Return [X, Y] of the center of cell containing provided text 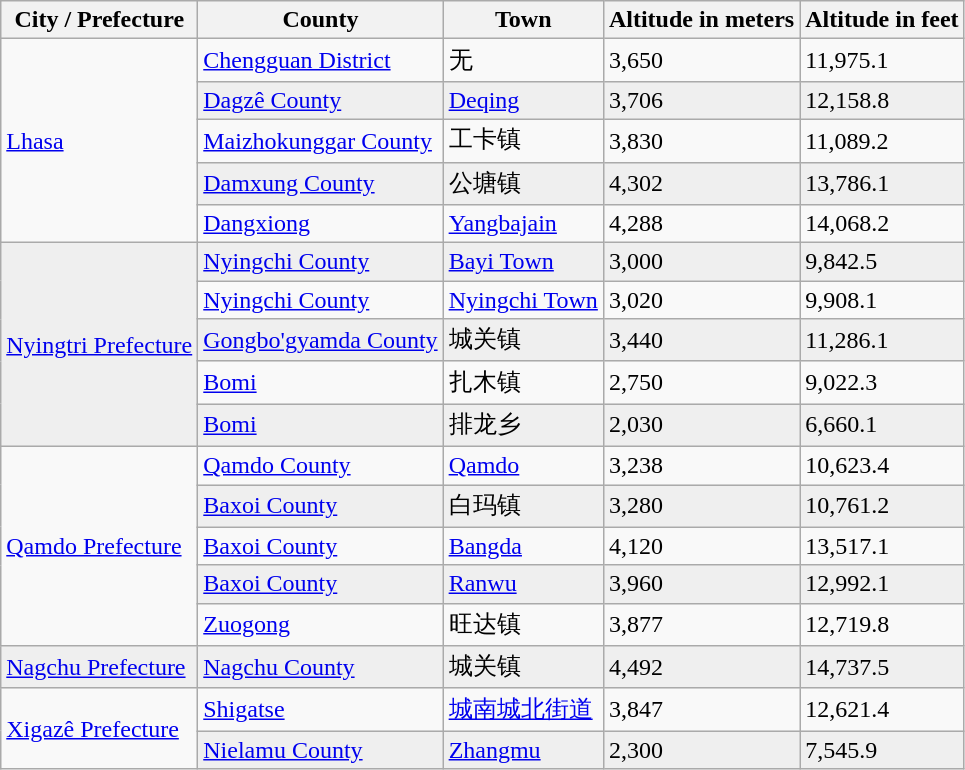
12,719.8 [882, 624]
13,786.1 [882, 184]
11,089.2 [882, 140]
6,660.1 [882, 426]
Chengguan District [320, 60]
3,650 [701, 60]
排龙乡 [523, 426]
Town [523, 20]
3,000 [701, 262]
3,877 [701, 624]
County [320, 20]
3,440 [701, 340]
10,761.2 [882, 506]
工卡镇 [523, 140]
2,750 [701, 382]
Nyingchi Town [523, 300]
Deqing [523, 100]
3,847 [701, 710]
Gongbo'gyamda County [320, 340]
3,960 [701, 584]
Ranwu [523, 584]
Zhangmu [523, 750]
Dangxiong [320, 224]
Altitude in feet [882, 20]
14,068.2 [882, 224]
11,286.1 [882, 340]
白玛镇 [523, 506]
城南城北街道 [523, 710]
9,908.1 [882, 300]
3,280 [701, 506]
Nagchu County [320, 668]
4,302 [701, 184]
Qamdo [523, 465]
9,842.5 [882, 262]
Nagchu Prefecture [100, 668]
3,830 [701, 140]
3,020 [701, 300]
Maizhokunggar County [320, 140]
9,022.3 [882, 382]
公塘镇 [523, 184]
Lhasa [100, 141]
14,737.5 [882, 668]
Zuogong [320, 624]
12,158.8 [882, 100]
2,300 [701, 750]
扎木镇 [523, 382]
Qamdo Prefecture [100, 546]
Nielamu County [320, 750]
City / Prefecture [100, 20]
Qamdo County [320, 465]
Bayi Town [523, 262]
12,992.1 [882, 584]
3,706 [701, 100]
Damxung County [320, 184]
4,288 [701, 224]
Xigazê Prefecture [100, 728]
Shigatse [320, 710]
2,030 [701, 426]
Dagzê County [320, 100]
Altitude in meters [701, 20]
Nyingtri Prefecture [100, 345]
7,545.9 [882, 750]
4,120 [701, 546]
旺达镇 [523, 624]
12,621.4 [882, 710]
3,238 [701, 465]
11,975.1 [882, 60]
4,492 [701, 668]
无 [523, 60]
Bangda [523, 546]
Yangbajain [523, 224]
13,517.1 [882, 546]
10,623.4 [882, 465]
